For the text-containing cell, return its midpoint in (X, Y) coordinate format. 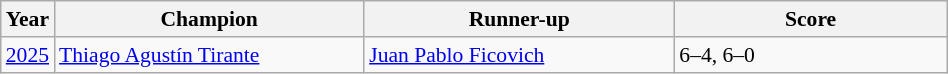
Thiago Agustín Tirante (209, 55)
Juan Pablo Ficovich (519, 55)
Runner-up (519, 19)
Score (810, 19)
6–4, 6–0 (810, 55)
2025 (28, 55)
Year (28, 19)
Champion (209, 19)
